Identify which cell holds the provided text, then report its [X, Y] central coordinate. 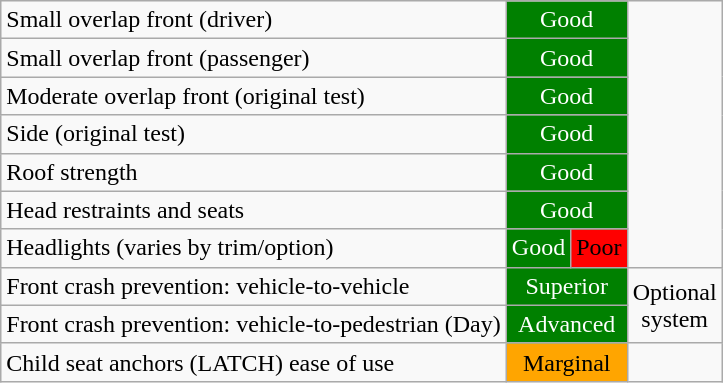
Front crash prevention: vehicle-to-vehicle [254, 286]
Small overlap front (driver) [254, 20]
Optionalsystem [674, 305]
Moderate overlap front (original test) [254, 96]
Marginal [566, 362]
Small overlap front (passenger) [254, 58]
Headlights (varies by trim/option) [254, 248]
Front crash prevention: vehicle-to-pedestrian (Day) [254, 324]
Superior [566, 286]
Poor [599, 248]
Head restraints and seats [254, 210]
Child seat anchors (LATCH) ease of use [254, 362]
Side (original test) [254, 134]
Advanced [566, 324]
Roof strength [254, 172]
